Scan for the cell matching the given text and deliver its (x, y) coordinate at center. 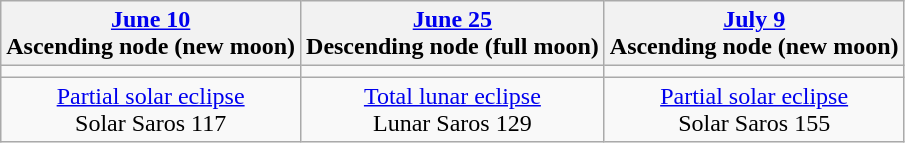
June 25Descending node (full moon) (453, 34)
Partial solar eclipseSolar Saros 117 (151, 110)
Partial solar eclipseSolar Saros 155 (754, 110)
June 10Ascending node (new moon) (151, 34)
Total lunar eclipseLunar Saros 129 (453, 110)
July 9Ascending node (new moon) (754, 34)
